Scan for the cell matching the given text and deliver its (X, Y) coordinate at center. 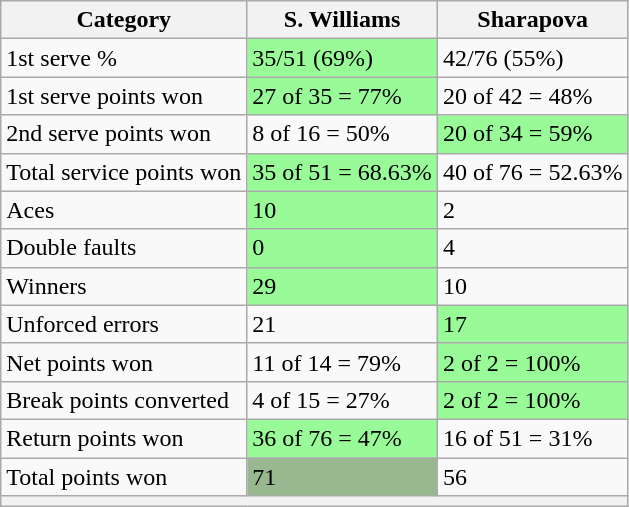
16 of 51 = 31% (532, 438)
8 of 16 = 50% (342, 134)
42/76 (55%) (532, 58)
4 of 15 = 27% (342, 400)
2nd serve points won (124, 134)
71 (342, 477)
40 of 76 = 52.63% (532, 172)
S. Williams (342, 20)
20 of 34 = 59% (532, 134)
27 of 35 = 77% (342, 96)
20 of 42 = 48% (532, 96)
21 (342, 324)
56 (532, 477)
1st serve points won (124, 96)
35 of 51 = 68.63% (342, 172)
4 (532, 248)
Total points won (124, 477)
Aces (124, 210)
Net points won (124, 362)
Unforced errors (124, 324)
Return points won (124, 438)
Total service points won (124, 172)
1st serve % (124, 58)
35/51 (69%) (342, 58)
Category (124, 20)
36 of 76 = 47% (342, 438)
17 (532, 324)
29 (342, 286)
Winners (124, 286)
2 (532, 210)
Break points converted (124, 400)
0 (342, 248)
Sharapova (532, 20)
11 of 14 = 79% (342, 362)
Double faults (124, 248)
